Search for the cell housing the specified text and yield its (X, Y) center coordinate. 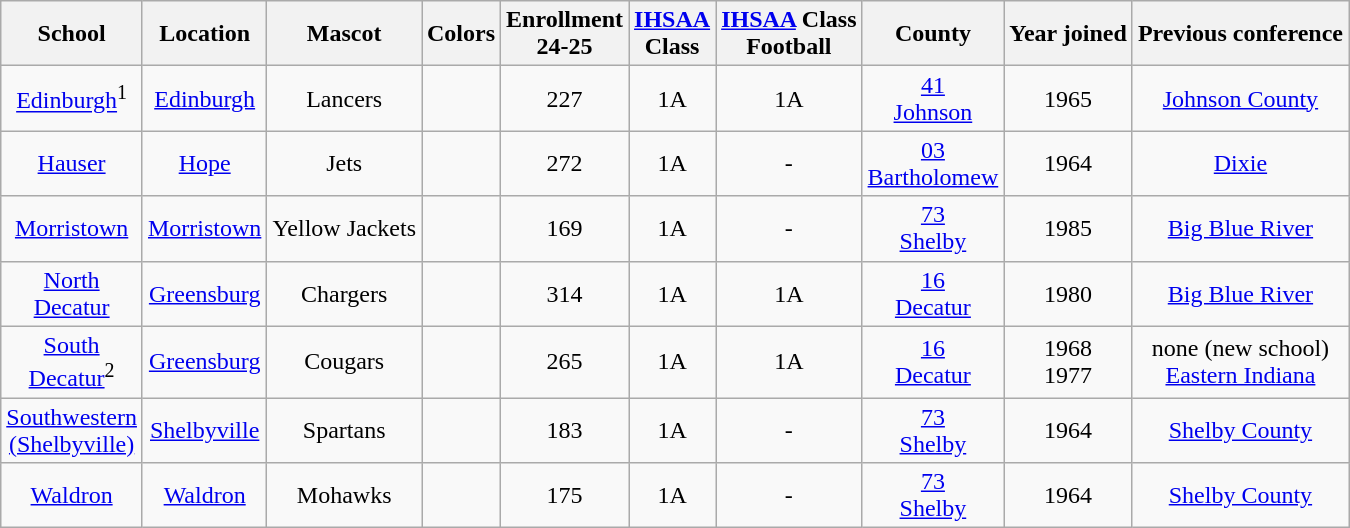
03 Bartholomew (933, 164)
Chargers (344, 294)
IHSAA Class (672, 34)
Year joined (1068, 34)
Lancers (344, 98)
Previous conference (1240, 34)
Location (204, 34)
IHSAA Class Football (789, 34)
183 (565, 430)
265 (565, 362)
Spartans (344, 430)
Edinburgh1 (72, 98)
Shelbyville (204, 430)
Johnson County (1240, 98)
South Decatur2 (72, 362)
School (72, 34)
none (new school)Eastern Indiana (1240, 362)
Edinburgh (204, 98)
1985 (1068, 228)
Hauser (72, 164)
Mascot (344, 34)
Enrollment 24-25 (565, 34)
Dixie (1240, 164)
Cougars (344, 362)
Mohawks (344, 496)
1980 (1068, 294)
314 (565, 294)
Southwestern (Shelbyville) (72, 430)
175 (565, 496)
Jets (344, 164)
41 Johnson (933, 98)
227 (565, 98)
169 (565, 228)
19681977 (1068, 362)
North Decatur (72, 294)
Hope (204, 164)
272 (565, 164)
County (933, 34)
Yellow Jackets (344, 228)
Colors (462, 34)
1965 (1068, 98)
